Search for the cell housing the specified text and yield its [X, Y] center coordinate. 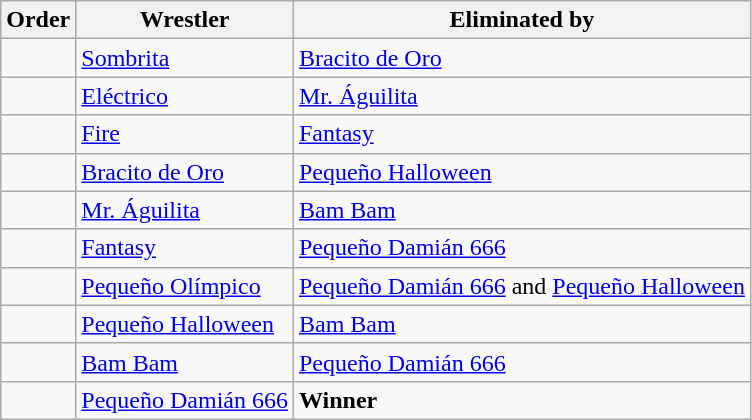
Eléctrico [185, 96]
Pequeño Olímpico [185, 286]
Fire [185, 134]
Sombrita [185, 58]
Winner [522, 400]
Order [38, 20]
Wrestler [185, 20]
Eliminated by [522, 20]
Pequeño Damián 666 and Pequeño Halloween [522, 286]
